Detect which cell encompasses the target text, then output its [x, y] center coordinate. 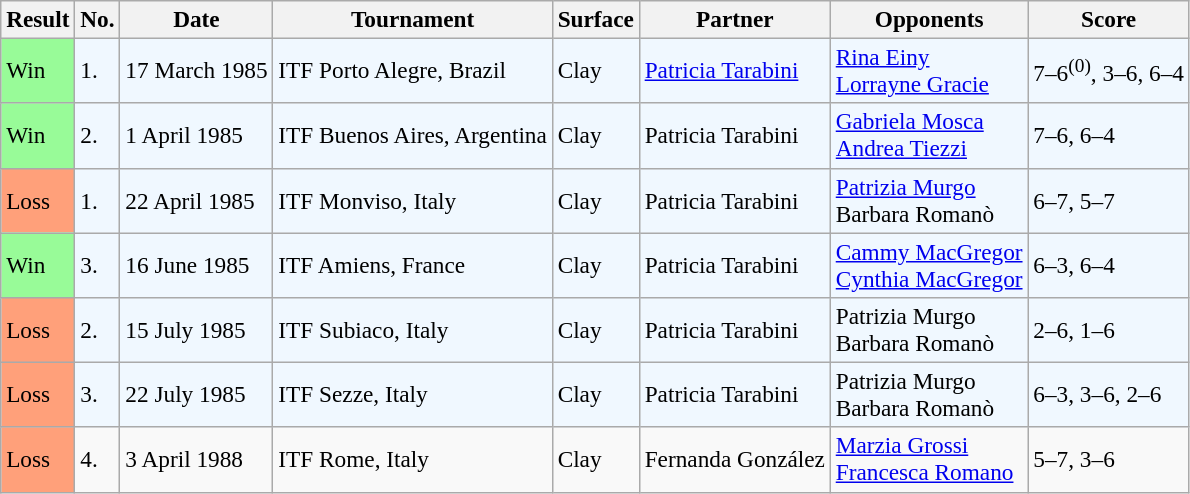
ITF Porto Alegre, Brazil [412, 70]
Surface [596, 19]
17 March 1985 [196, 70]
Marzia Grossi Francesca Romano [929, 460]
Fernanda González [734, 460]
ITF Amiens, France [412, 264]
5–7, 3–6 [1108, 460]
Rina Einy Lorrayne Gracie [929, 70]
1 April 1985 [196, 136]
22 July 1985 [196, 394]
6–7, 5–7 [1108, 200]
ITF Subiaco, Italy [412, 330]
3 April 1988 [196, 460]
Date [196, 19]
Score [1108, 19]
Opponents [929, 19]
ITF Monviso, Italy [412, 200]
7–6(0), 3–6, 6–4 [1108, 70]
7–6, 6–4 [1108, 136]
22 April 1985 [196, 200]
6–3, 3–6, 2–6 [1108, 394]
Result [38, 19]
Tournament [412, 19]
ITF Sezze, Italy [412, 394]
Gabriela Mosca Andrea Tiezzi [929, 136]
ITF Buenos Aires, Argentina [412, 136]
4. [98, 460]
16 June 1985 [196, 264]
15 July 1985 [196, 330]
Cammy MacGregor Cynthia MacGregor [929, 264]
ITF Rome, Italy [412, 460]
2–6, 1–6 [1108, 330]
No. [98, 19]
Partner [734, 19]
6–3, 6–4 [1108, 264]
